Pinpoint the cell where the given text exists, returning its (x, y) midpoint coordinate. 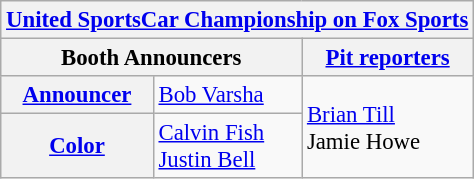
Bob Varsha (227, 95)
United SportsCar Championship on Fox Sports (238, 20)
Calvin FishJustin Bell (227, 146)
Booth Announcers (152, 58)
Color (77, 146)
Brian TillJamie Howe (388, 127)
Pit reporters (388, 58)
Announcer (77, 95)
